For the text-containing cell, return its midpoint in (X, Y) coordinate format. 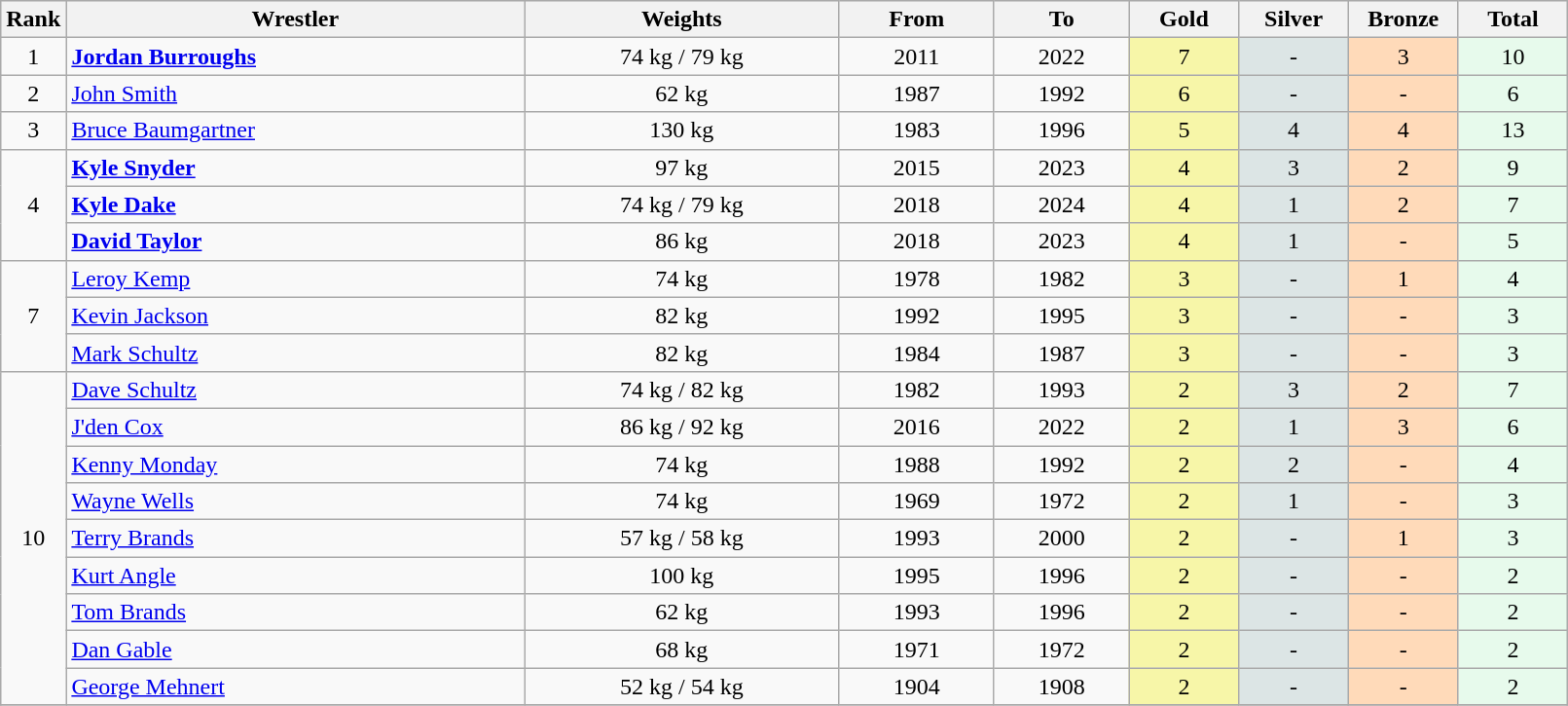
1969 (917, 502)
13 (1513, 130)
Leroy Kemp (296, 279)
2011 (917, 56)
97 kg (681, 167)
Silver (1295, 19)
2015 (917, 167)
2016 (917, 427)
2000 (1061, 539)
Bronze (1404, 19)
Dave Schultz (296, 390)
Kurt Angle (296, 576)
100 kg (681, 576)
86 kg / 92 kg (681, 427)
Gold (1184, 19)
David Taylor (296, 242)
From (917, 19)
Wrestler (296, 19)
1971 (917, 650)
1908 (1061, 687)
1984 (917, 353)
Kenny Monday (296, 464)
Kevin Jackson (296, 316)
Tom Brands (296, 613)
1983 (917, 130)
9 (1513, 167)
Bruce Baumgartner (296, 130)
George Mehnert (296, 687)
Rank (33, 19)
1988 (917, 464)
Wayne Wells (296, 502)
2024 (1061, 204)
Mark Schultz (296, 353)
130 kg (681, 130)
1978 (917, 279)
1904 (917, 687)
Kyle Snyder (296, 167)
57 kg / 58 kg (681, 539)
J'den Cox (296, 427)
Jordan Burroughs (296, 56)
Dan Gable (296, 650)
Weights (681, 19)
Terry Brands (296, 539)
John Smith (296, 93)
86 kg (681, 242)
Total (1513, 19)
74 kg / 82 kg (681, 390)
To (1061, 19)
68 kg (681, 650)
52 kg / 54 kg (681, 687)
Kyle Dake (296, 204)
